Identify which cell holds the provided text, then report its (x, y) central coordinate. 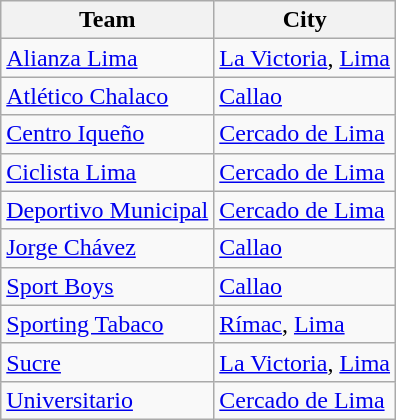
City (305, 20)
Centro Iqueño (108, 134)
Sucre (108, 362)
Atlético Chalaco (108, 96)
Sport Boys (108, 286)
Deportivo Municipal (108, 210)
Alianza Lima (108, 58)
Team (108, 20)
Rímac, Lima (305, 324)
Jorge Chávez (108, 248)
Ciclista Lima (108, 172)
Sporting Tabaco (108, 324)
Universitario (108, 400)
